Find where the given text appears and provide that cell's center as [X, Y] coordinate. 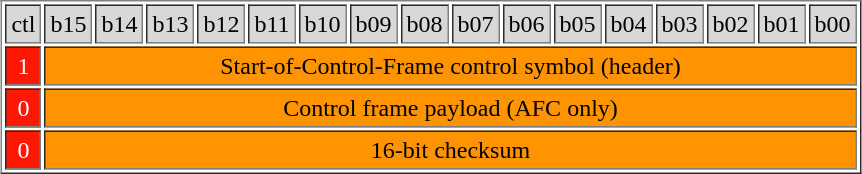
b02 [731, 24]
b04 [629, 24]
b00 [833, 24]
b10 [323, 24]
Start-of-Control-Frame control symbol (header) [450, 66]
b05 [578, 24]
b03 [680, 24]
Control frame payload (AFC only) [450, 108]
ctl [23, 24]
b15 [68, 24]
b06 [527, 24]
b07 [476, 24]
1 [23, 66]
b12 [221, 24]
b09 [374, 24]
b11 [272, 24]
b08 [425, 24]
b01 [782, 24]
b13 [170, 24]
b14 [119, 24]
16-bit checksum [450, 150]
